Locate the cell with the specified text and output its [x, y] center coordinate. 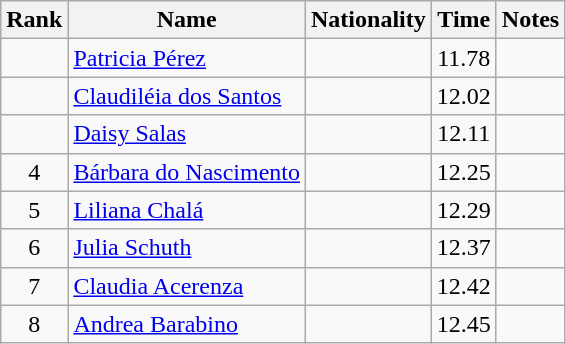
12.45 [464, 324]
Andrea Barabino [187, 324]
12.02 [464, 96]
5 [34, 210]
Nationality [369, 20]
4 [34, 172]
Time [464, 20]
11.78 [464, 58]
12.37 [464, 248]
Claudiléia dos Santos [187, 96]
8 [34, 324]
12.29 [464, 210]
Claudia Acerenza [187, 286]
12.11 [464, 134]
Bárbara do Nascimento [187, 172]
12.25 [464, 172]
Patricia Pérez [187, 58]
Notes [530, 20]
Name [187, 20]
6 [34, 248]
Rank [34, 20]
7 [34, 286]
12.42 [464, 286]
Daisy Salas [187, 134]
Liliana Chalá [187, 210]
Julia Schuth [187, 248]
